Identify which cell holds the provided text, then report its (x, y) central coordinate. 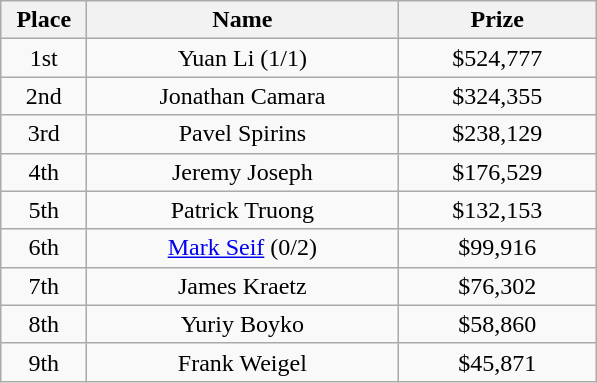
$524,777 (498, 58)
$99,916 (498, 248)
$324,355 (498, 96)
$45,871 (498, 362)
5th (44, 210)
$238,129 (498, 134)
Yuriy Boyko (242, 324)
Mark Seif (0/2) (242, 248)
$76,302 (498, 286)
7th (44, 286)
1st (44, 58)
Pavel Spirins (242, 134)
James Kraetz (242, 286)
Patrick Truong (242, 210)
Frank Weigel (242, 362)
Prize (498, 20)
6th (44, 248)
Jonathan Camara (242, 96)
9th (44, 362)
8th (44, 324)
3rd (44, 134)
2nd (44, 96)
$132,153 (498, 210)
$58,860 (498, 324)
Place (44, 20)
Name (242, 20)
4th (44, 172)
$176,529 (498, 172)
Yuan Li (1/1) (242, 58)
Jeremy Joseph (242, 172)
